Capture the cell that displays the provided text and extract its [x, y] central coordinate. 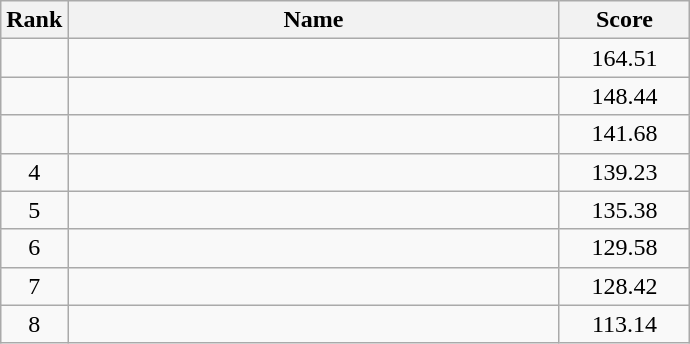
7 [34, 286]
5 [34, 210]
141.68 [624, 134]
Name [314, 20]
8 [34, 324]
164.51 [624, 58]
129.58 [624, 248]
Rank [34, 20]
139.23 [624, 172]
4 [34, 172]
113.14 [624, 324]
Score [624, 20]
6 [34, 248]
148.44 [624, 96]
128.42 [624, 286]
135.38 [624, 210]
